From the cell containing the given text, extract its center point as (X, Y) coordinate. 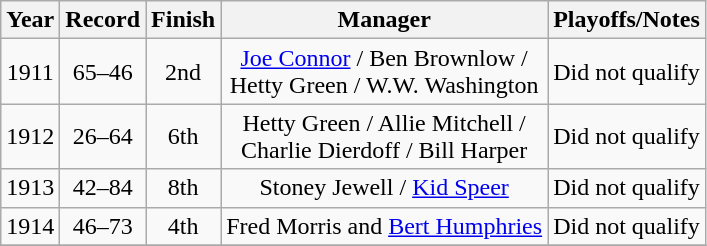
1911 (30, 72)
Fred Morris and Bert Humphries (384, 226)
65–46 (103, 72)
42–84 (103, 188)
Manager (384, 20)
Stoney Jewell / Kid Speer (384, 188)
1913 (30, 188)
2nd (184, 72)
6th (184, 136)
Record (103, 20)
Year (30, 20)
4th (184, 226)
46–73 (103, 226)
Finish (184, 20)
Playoffs/Notes (627, 20)
1912 (30, 136)
26–64 (103, 136)
Hetty Green / Allie Mitchell /Charlie Dierdoff / Bill Harper (384, 136)
1914 (30, 226)
Joe Connor / Ben Brownlow / Hetty Green / W.W. Washington (384, 72)
8th (184, 188)
